Determine the (X, Y) coordinate at the center of the cell enclosing the given text.  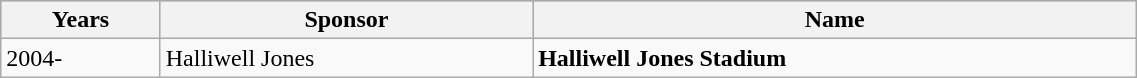
Years (80, 20)
Halliwell Jones (346, 58)
Sponsor (346, 20)
Name (835, 20)
2004- (80, 58)
Halliwell Jones Stadium (835, 58)
